From the cell containing the given text, extract its center point as (X, Y) coordinate. 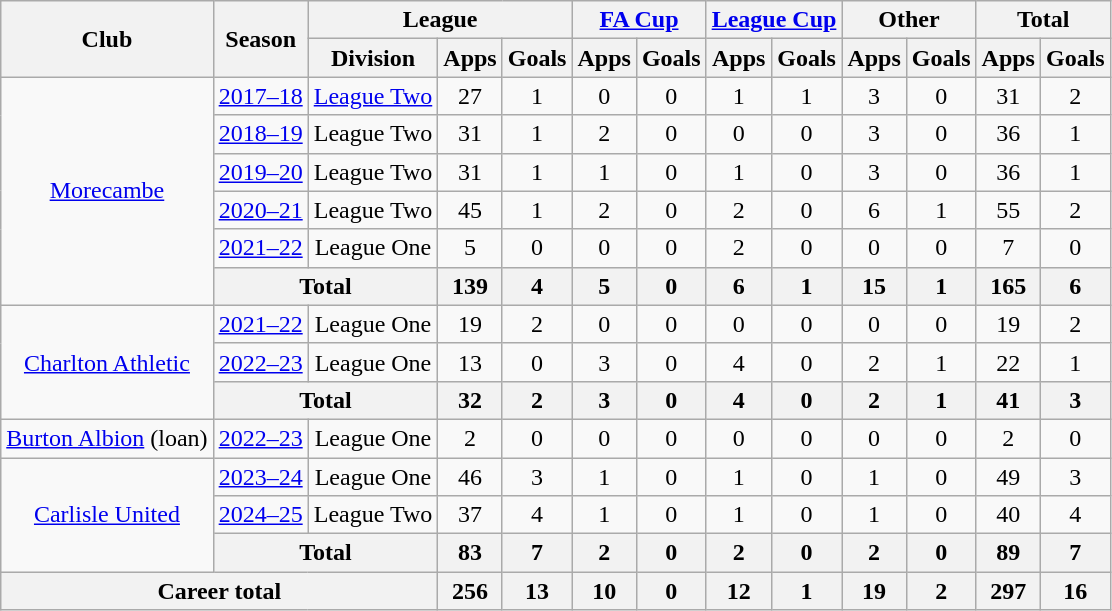
22 (1008, 362)
139 (470, 286)
2023–24 (260, 477)
League Cup (774, 20)
Morecambe (107, 191)
Club (107, 39)
16 (1075, 591)
Burton Albion (loan) (107, 438)
2018–19 (260, 134)
Other (909, 20)
2019–20 (260, 172)
12 (738, 591)
46 (470, 477)
Career total (220, 591)
256 (470, 591)
49 (1008, 477)
15 (874, 286)
2020–21 (260, 210)
40 (1008, 515)
37 (470, 515)
Season (260, 39)
2017–18 (260, 96)
FA Cup (639, 20)
Charlton Athletic (107, 362)
41 (1008, 400)
Carlisle United (107, 515)
165 (1008, 286)
83 (470, 553)
45 (470, 210)
55 (1008, 210)
10 (604, 591)
32 (470, 400)
27 (470, 96)
League (440, 20)
89 (1008, 553)
2024–25 (260, 515)
Division (373, 58)
297 (1008, 591)
